Return the [x, y] coordinate for the center point of the cell that contains the specified text.  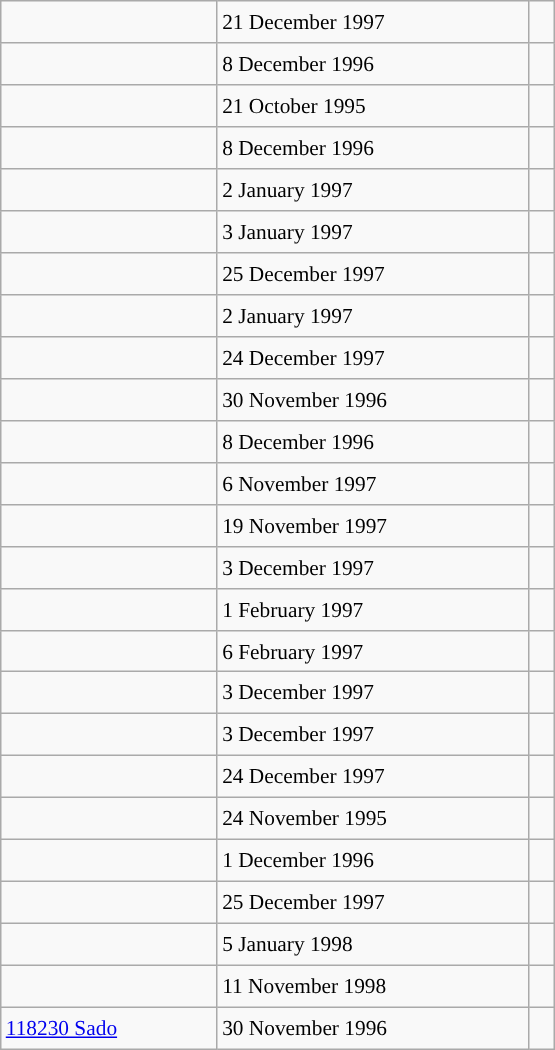
6 November 1997 [373, 483]
11 November 1998 [373, 986]
118230 Sado [109, 1028]
19 November 1997 [373, 525]
24 November 1995 [373, 819]
6 February 1997 [373, 651]
1 December 1996 [373, 861]
5 January 1998 [373, 945]
21 December 1997 [373, 22]
1 February 1997 [373, 609]
21 October 1995 [373, 106]
3 January 1997 [373, 232]
